Provide the (X, Y) coordinate of the cell's center where the given text is located.  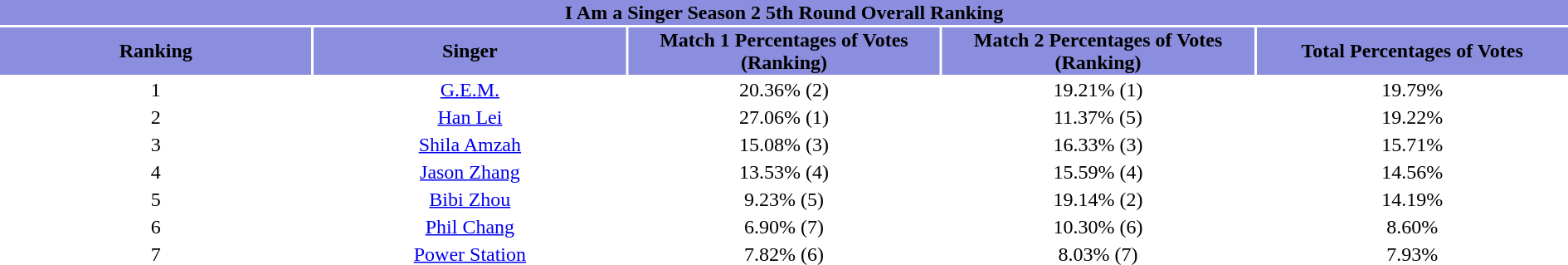
Ranking (156, 52)
13.53% (4) (784, 172)
8.60% (1412, 227)
19.22% (1412, 117)
27.06% (1) (784, 117)
15.71% (1412, 145)
15.08% (3) (784, 145)
Han Lei (470, 117)
G.E.M. (470, 90)
Match 2 Percentages of Votes (Ranking) (1098, 52)
19.21% (1) (1098, 90)
11.37% (5) (1098, 117)
14.19% (1412, 199)
Shila Amzah (470, 145)
10.30% (6) (1098, 227)
Match 1 Percentages of Votes (Ranking) (784, 52)
9.23% (5) (784, 199)
2 (156, 117)
16.33% (3) (1098, 145)
Singer (470, 52)
14.56% (1412, 172)
Phil Chang (470, 227)
Bibi Zhou (470, 199)
3 (156, 145)
19.79% (1412, 90)
I Am a Singer Season 2 5th Round Overall Ranking (784, 12)
Total Percentages of Votes (1412, 52)
1 (156, 90)
20.36% (2) (784, 90)
19.14% (2) (1098, 199)
5 (156, 199)
6.90% (7) (784, 227)
4 (156, 172)
15.59% (4) (1098, 172)
Jason Zhang (470, 172)
6 (156, 227)
